Scan for the cell matching the given text and deliver its (X, Y) coordinate at center. 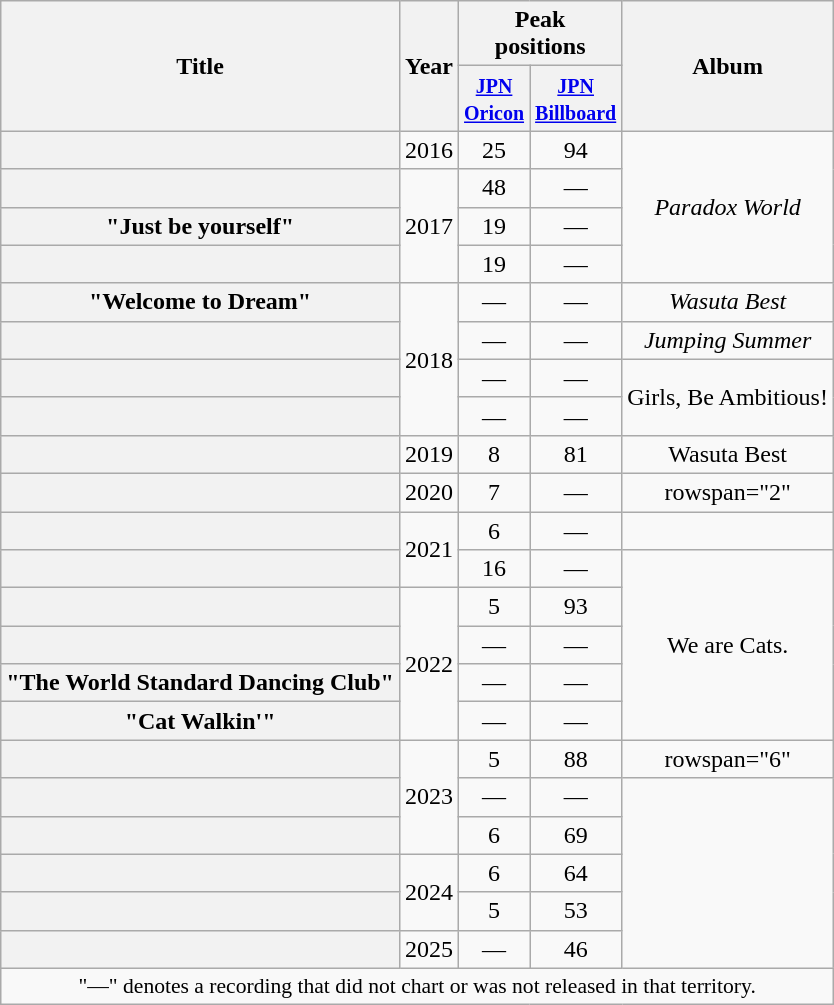
JPNBillboard (576, 98)
16 (494, 569)
46 (576, 949)
7 (494, 492)
25 (494, 150)
48 (494, 188)
2025 (428, 949)
88 (576, 759)
Jumping Summer (728, 340)
rowspan="2" (728, 492)
JPNOricon (494, 98)
"—" denotes a recording that did not chart or was not released in that territory. (418, 986)
64 (576, 873)
rowspan="6" (728, 759)
Paradox World (728, 207)
93 (576, 607)
2020 (428, 492)
69 (576, 835)
"Cat Walkin'" (200, 721)
Girls, Be Ambitious! (728, 397)
2022 (428, 664)
81 (576, 454)
53 (576, 911)
2023 (428, 797)
8 (494, 454)
2017 (428, 226)
2018 (428, 359)
"The World Standard Dancing Club" (200, 683)
2021 (428, 550)
"Welcome to Dream" (200, 302)
"Just be yourself" (200, 226)
Peak positions (540, 34)
We are Cats. (728, 645)
94 (576, 150)
2024 (428, 892)
Title (200, 66)
2019 (428, 454)
Album (728, 66)
Year (428, 66)
2016 (428, 150)
